Locate the cell with the specified text and output its [X, Y] center coordinate. 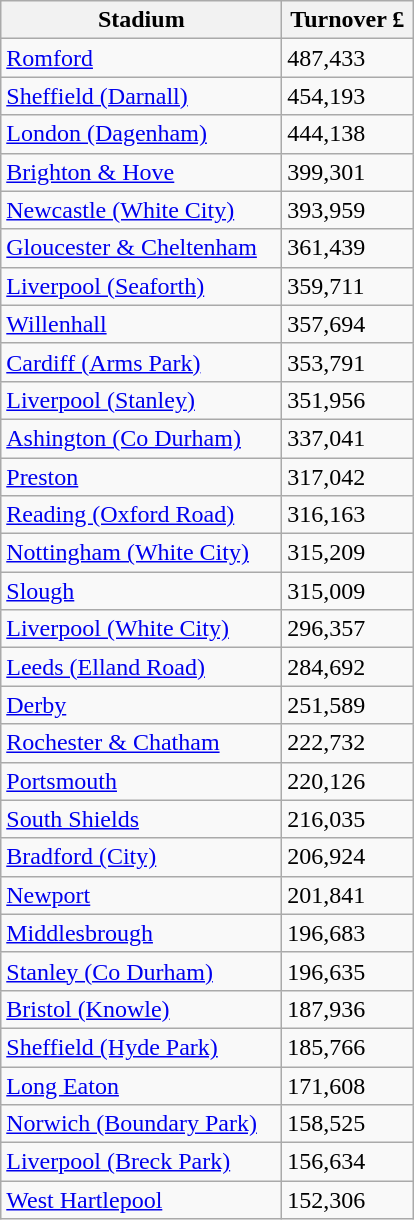
Bradford (City) [142, 857]
156,634 [348, 1162]
317,042 [348, 477]
351,956 [348, 400]
Gloucester & Cheltenham [142, 248]
Turnover £ [348, 20]
196,683 [348, 933]
Cardiff (Arms Park) [142, 362]
353,791 [348, 362]
206,924 [348, 857]
Ashington (Co Durham) [142, 438]
220,126 [348, 781]
171,608 [348, 1085]
359,711 [348, 286]
Norwich (Boundary Park) [142, 1124]
Romford [142, 58]
Brighton & Hove [142, 172]
201,841 [348, 895]
196,635 [348, 971]
Portsmouth [142, 781]
Liverpool (White City) [142, 629]
Newport [142, 895]
361,439 [348, 248]
Slough [142, 591]
Stadium [142, 20]
Long Eaton [142, 1085]
Liverpool (Seaforth) [142, 286]
337,041 [348, 438]
Bristol (Knowle) [142, 1009]
284,692 [348, 667]
251,589 [348, 705]
296,357 [348, 629]
444,138 [348, 134]
Derby [142, 705]
216,035 [348, 819]
399,301 [348, 172]
Preston [142, 477]
316,163 [348, 515]
315,209 [348, 553]
185,766 [348, 1047]
Sheffield (Darnall) [142, 96]
Middlesbrough [142, 933]
Nottingham (White City) [142, 553]
393,959 [348, 210]
London (Dagenham) [142, 134]
158,525 [348, 1124]
Reading (Oxford Road) [142, 515]
Liverpool (Breck Park) [142, 1162]
South Shields [142, 819]
222,732 [348, 743]
187,936 [348, 1009]
Willenhall [142, 324]
Sheffield (Hyde Park) [142, 1047]
315,009 [348, 591]
487,433 [348, 58]
454,193 [348, 96]
Liverpool (Stanley) [142, 400]
West Hartlepool [142, 1200]
Rochester & Chatham [142, 743]
152,306 [348, 1200]
Stanley (Co Durham) [142, 971]
357,694 [348, 324]
Newcastle (White City) [142, 210]
Leeds (Elland Road) [142, 667]
